Detect which cell encompasses the target text, then output its [X, Y] center coordinate. 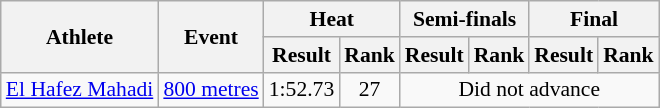
Semi-finals [464, 19]
Final [594, 19]
Did not advance [530, 90]
Athlete [80, 36]
El Hafez Mahadi [80, 90]
1:52.73 [302, 90]
800 metres [210, 90]
27 [370, 90]
Heat [332, 19]
Event [210, 36]
